For the text-containing cell, return its midpoint in (X, Y) coordinate format. 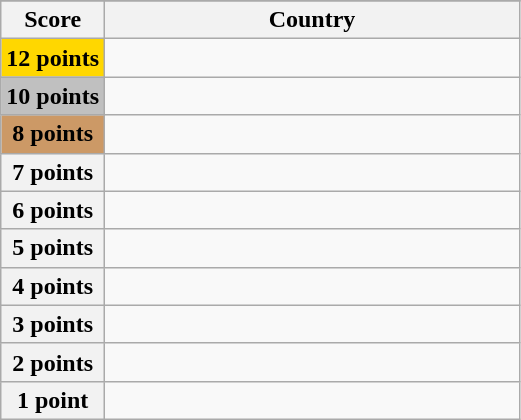
4 points (53, 286)
5 points (53, 248)
2 points (53, 362)
6 points (53, 210)
8 points (53, 134)
Score (53, 20)
1 point (53, 400)
Country (312, 20)
7 points (53, 172)
10 points (53, 96)
12 points (53, 58)
3 points (53, 324)
